Search for the cell housing the specified text and yield its [x, y] center coordinate. 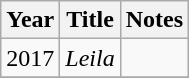
Title [90, 20]
2017 [30, 58]
Year [30, 20]
Notes [154, 20]
Leila [90, 58]
